Detect which cell encompasses the target text, then output its [x, y] center coordinate. 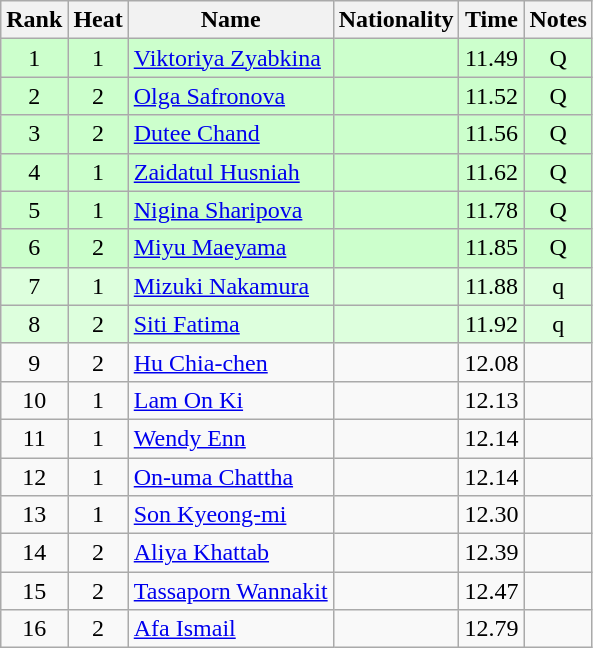
11.62 [492, 172]
Time [492, 20]
Nigina Sharipova [230, 210]
Name [230, 20]
Siti Fatima [230, 324]
Son Kyeong-mi [230, 515]
Rank [34, 20]
Heat [98, 20]
6 [34, 248]
12.13 [492, 400]
11.78 [492, 210]
9 [34, 362]
11.85 [492, 248]
11.52 [492, 96]
Afa Ismail [230, 629]
11.49 [492, 58]
Notes [558, 20]
12.47 [492, 591]
15 [34, 591]
8 [34, 324]
10 [34, 400]
3 [34, 134]
12 [34, 477]
4 [34, 172]
Zaidatul Husniah [230, 172]
7 [34, 286]
11.92 [492, 324]
Olga Safronova [230, 96]
Aliya Khattab [230, 553]
Tassaporn Wannakit [230, 591]
Lam On Ki [230, 400]
12.30 [492, 515]
Dutee Chand [230, 134]
11.88 [492, 286]
5 [34, 210]
Wendy Enn [230, 438]
Mizuki Nakamura [230, 286]
16 [34, 629]
12.79 [492, 629]
11.56 [492, 134]
12.08 [492, 362]
Hu Chia-chen [230, 362]
On-uma Chattha [230, 477]
Miyu Maeyama [230, 248]
Viktoriya Zyabkina [230, 58]
14 [34, 553]
11 [34, 438]
13 [34, 515]
Nationality [396, 20]
12.39 [492, 553]
